Locate the cell with the specified text and output its [X, Y] center coordinate. 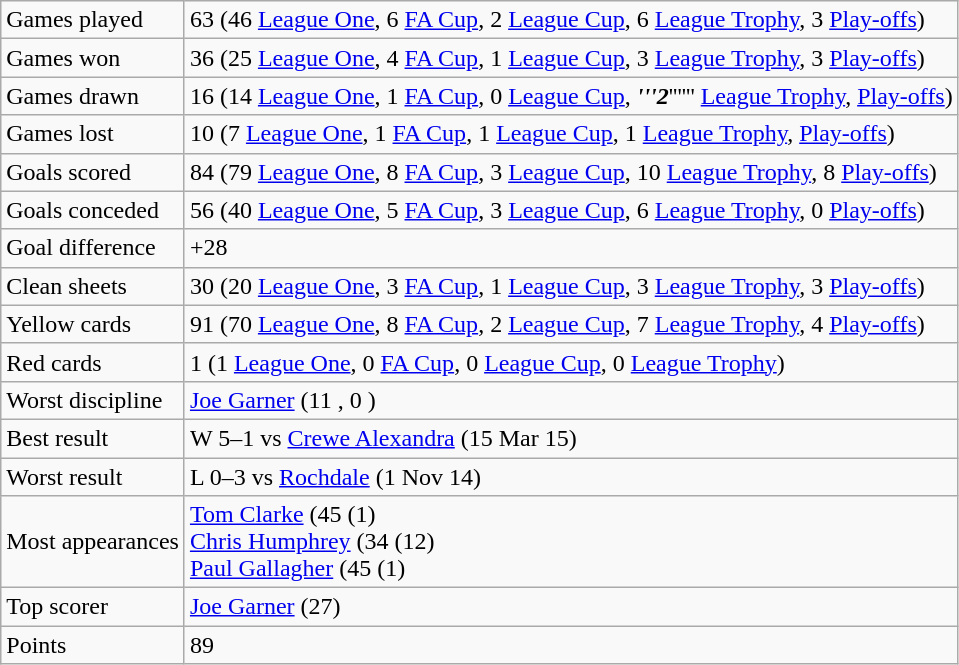
Worst discipline [93, 400]
Games played [93, 20]
Games lost [93, 134]
L 0–3 vs Rochdale (1 Nov 14) [571, 477]
+28 [571, 248]
89 [571, 645]
Points [93, 645]
30 (20 League One, 3 FA Cup, 1 League Cup, 3 League Trophy, 3 Play-offs) [571, 286]
Best result [93, 438]
16 (14 League One, 1 FA Cup, 0 League Cup, '''2'''''' League Trophy, Play-offs) [571, 96]
63 (46 League One, 6 FA Cup, 2 League Cup, 6 League Trophy, 3 Play-offs) [571, 20]
Tom Clarke (45 (1) Chris Humphrey (34 (12) Paul Gallagher (45 (1) [571, 542]
36 (25 League One, 4 FA Cup, 1 League Cup, 3 League Trophy, 3 Play-offs) [571, 58]
10 (7 League One, 1 FA Cup, 1 League Cup, 1 League Trophy, Play-offs) [571, 134]
Yellow cards [93, 324]
56 (40 League One, 5 FA Cup, 3 League Cup, 6 League Trophy, 0 Play-offs) [571, 210]
Goal difference [93, 248]
Joe Garner (27) [571, 607]
Goals scored [93, 172]
91 (70 League One, 8 FA Cup, 2 League Cup, 7 League Trophy, 4 Play-offs) [571, 324]
Games won [93, 58]
W 5–1 vs Crewe Alexandra (15 Mar 15) [571, 438]
84 (79 League One, 8 FA Cup, 3 League Cup, 10 League Trophy, 8 Play-offs) [571, 172]
Joe Garner (11 , 0 ) [571, 400]
Games drawn [93, 96]
Red cards [93, 362]
Top scorer [93, 607]
Most appearances [93, 542]
Goals conceded [93, 210]
1 (1 League One, 0 FA Cup, 0 League Cup, 0 League Trophy) [571, 362]
Worst result [93, 477]
Clean sheets [93, 286]
